For the text-containing cell, return its midpoint in (x, y) coordinate format. 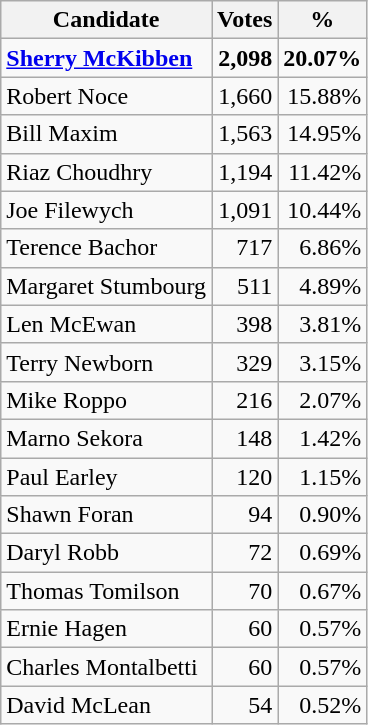
1,563 (245, 134)
3.15% (322, 362)
Len McEwan (106, 324)
14.95% (322, 134)
Sherry McKibben (106, 58)
Charles Montalbetti (106, 667)
Ernie Hagen (106, 629)
Votes (245, 20)
120 (245, 477)
Robert Noce (106, 96)
398 (245, 324)
1,091 (245, 210)
216 (245, 400)
Joe Filewych (106, 210)
511 (245, 286)
0.67% (322, 591)
1,660 (245, 96)
2,098 (245, 58)
1.15% (322, 477)
6.86% (322, 248)
Riaz Choudhry (106, 172)
Paul Earley (106, 477)
Bill Maxim (106, 134)
Thomas Tomilson (106, 591)
54 (245, 705)
1.42% (322, 438)
0.52% (322, 705)
10.44% (322, 210)
David McLean (106, 705)
Marno Sekora (106, 438)
1,194 (245, 172)
11.42% (322, 172)
Mike Roppo (106, 400)
70 (245, 591)
717 (245, 248)
94 (245, 515)
72 (245, 553)
20.07% (322, 58)
3.81% (322, 324)
0.90% (322, 515)
Terence Bachor (106, 248)
Shawn Foran (106, 515)
% (322, 20)
2.07% (322, 400)
0.69% (322, 553)
Margaret Stumbourg (106, 286)
15.88% (322, 96)
Daryl Robb (106, 553)
Terry Newborn (106, 362)
148 (245, 438)
Candidate (106, 20)
4.89% (322, 286)
329 (245, 362)
